Search for the cell housing the specified text and yield its (X, Y) center coordinate. 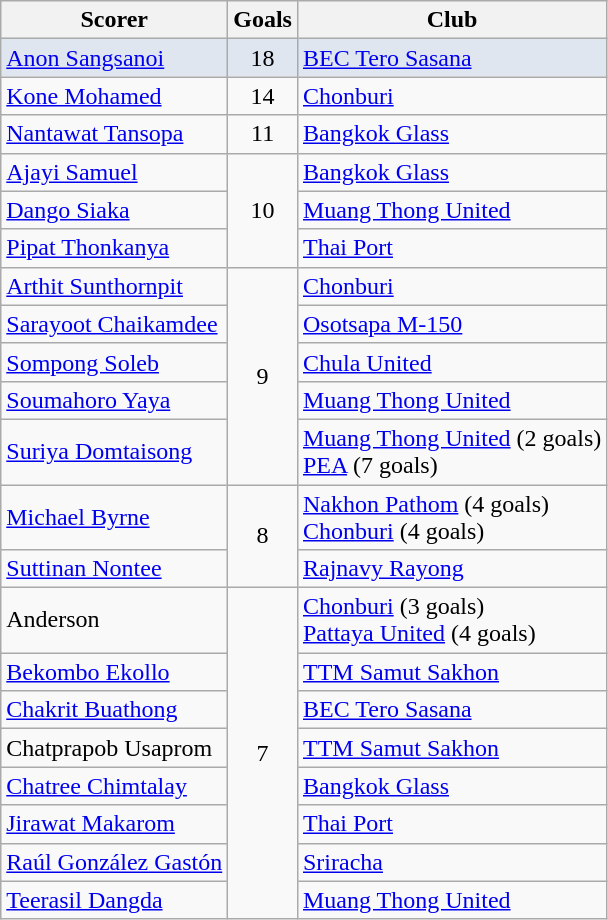
10 (263, 210)
Kone Mohamed (114, 96)
Ajayi Samuel (114, 172)
14 (263, 96)
7 (263, 754)
Soumahoro Yaya (114, 400)
Goals (263, 20)
Nakhon Pathom (4 goals)Chonburi (4 goals) (452, 516)
Jirawat Makarom (114, 824)
Scorer (114, 20)
Sompong Soleb (114, 362)
Michael Byrne (114, 516)
Dango Siaka (114, 210)
Chakrit Buathong (114, 710)
Chonburi (3 goals)Pattaya United (4 goals) (452, 620)
Chula United (452, 362)
Chatree Chimtalay (114, 786)
Anderson (114, 620)
Rajnavy Rayong (452, 569)
Sriracha (452, 862)
Raúl González Gastón (114, 862)
Pipat Thonkanya (114, 248)
Anon Sangsanoi (114, 58)
Nantawat Tansopa (114, 134)
Suttinan Nontee (114, 569)
9 (263, 376)
Teerasil Dangda (114, 900)
11 (263, 134)
Suriya Domtaisong (114, 452)
Muang Thong United (2 goals)PEA (7 goals) (452, 452)
8 (263, 536)
18 (263, 58)
Bekombo Ekollo (114, 672)
Club (452, 20)
Arthit Sunthornpit (114, 286)
Sarayoot Chaikamdee (114, 324)
Osotsapa M-150 (452, 324)
Chatprapob Usaprom (114, 748)
